From the cell containing the given text, extract its center point as (x, y) coordinate. 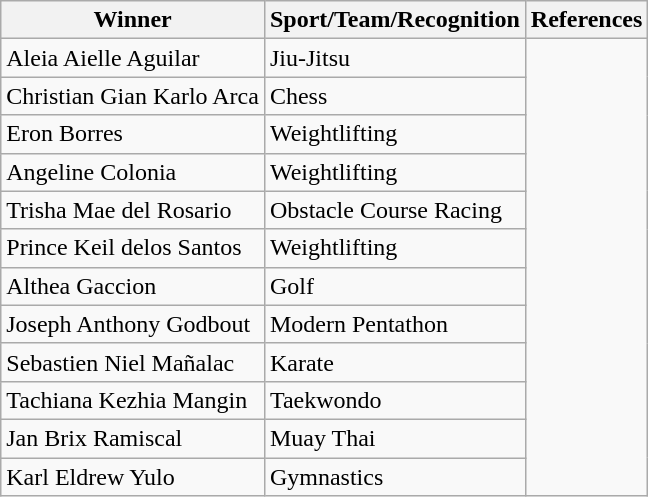
Sport/Team/Recognition (394, 20)
Karl Eldrew Yulo (133, 477)
Eron Borres (133, 134)
Jan Brix Ramiscal (133, 438)
Karate (394, 362)
Aleia Aielle Aguilar (133, 58)
Obstacle Course Racing (394, 210)
Chess (394, 96)
Trisha Mae del Rosario (133, 210)
Sebastien Niel Mañalac (133, 362)
Althea Gaccion (133, 286)
Taekwondo (394, 400)
References (586, 20)
Golf (394, 286)
Joseph Anthony Godbout (133, 324)
Jiu-Jitsu (394, 58)
Angeline Colonia (133, 172)
Gymnastics (394, 477)
Christian Gian Karlo Arca (133, 96)
Winner (133, 20)
Tachiana Kezhia Mangin (133, 400)
Muay Thai (394, 438)
Modern Pentathon (394, 324)
Prince Keil delos Santos (133, 248)
